Return the [x, y] coordinate for the center point of the cell that contains the specified text.  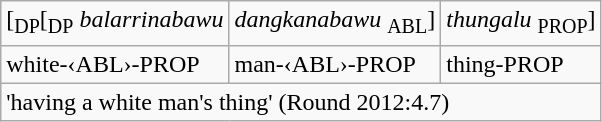
thungalu PROP] [521, 23]
thing-PROP [521, 64]
white-‹ABL›-PROP [115, 64]
[DP[DP balarrinabawu [115, 23]
man-‹ABL›-PROP [335, 64]
'having a white man's thing' (Round 2012:4.7) [301, 102]
dangkanabawu ABL] [335, 23]
